Return the (x, y) coordinate for the center point of the cell that contains the specified text.  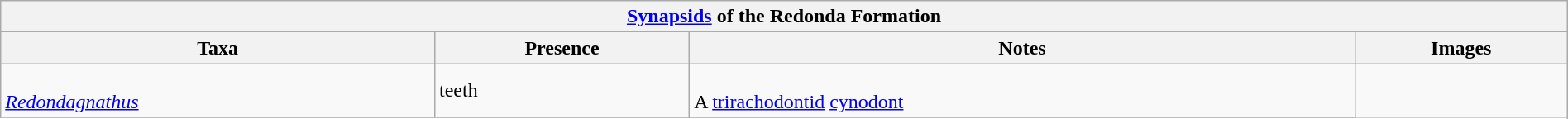
Notes (1022, 48)
Redondagnathus (218, 91)
teeth (562, 91)
Images (1460, 48)
Presence (562, 48)
Taxa (218, 48)
A trirachodontid cynodont (1022, 91)
Synapsids of the Redonda Formation (784, 17)
